Find where the given text appears and provide that cell's center as [X, Y] coordinate. 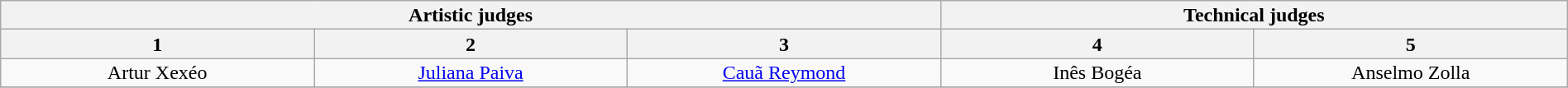
Artistic judges [471, 15]
Cauã Reymond [784, 72]
Anselmo Zolla [1411, 72]
4 [1097, 44]
5 [1411, 44]
1 [157, 44]
Juliana Paiva [471, 72]
Technical judges [1254, 15]
Artur Xexéo [157, 72]
2 [471, 44]
Inês Bogéa [1097, 72]
3 [784, 44]
